From the cell containing the given text, extract its center point as [x, y] coordinate. 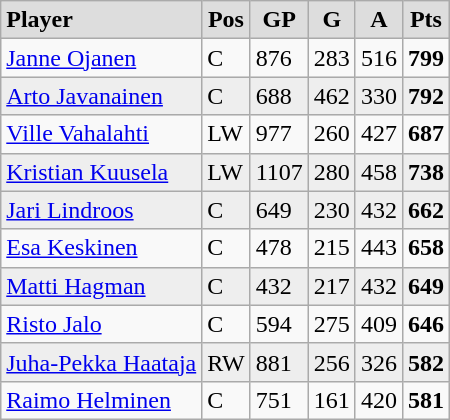
Arto Javanainen [102, 96]
688 [279, 96]
Ville Vahalahti [102, 134]
161 [332, 400]
GP [279, 20]
420 [378, 400]
427 [378, 134]
Risto Jalo [102, 324]
662 [426, 210]
738 [426, 172]
G [332, 20]
876 [279, 58]
275 [332, 324]
280 [332, 172]
443 [378, 248]
462 [332, 96]
799 [426, 58]
A [378, 20]
581 [426, 400]
792 [426, 96]
478 [279, 248]
283 [332, 58]
409 [378, 324]
Juha-Pekka Haataja [102, 362]
Janne Ojanen [102, 58]
646 [426, 324]
658 [426, 248]
Player [102, 20]
516 [378, 58]
881 [279, 362]
217 [332, 286]
Raimo Helminen [102, 400]
260 [332, 134]
977 [279, 134]
594 [279, 324]
Jari Lindroos [102, 210]
458 [378, 172]
1107 [279, 172]
215 [332, 248]
Matti Hagman [102, 286]
RW [226, 362]
Pos [226, 20]
326 [378, 362]
230 [332, 210]
Kristian Kuusela [102, 172]
256 [332, 362]
582 [426, 362]
Pts [426, 20]
687 [426, 134]
751 [279, 400]
Esa Keskinen [102, 248]
330 [378, 96]
